Provide the [X, Y] coordinate of the cell's center where the given text is located.  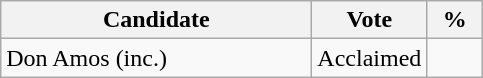
Vote [370, 20]
Acclaimed [370, 58]
Candidate [156, 20]
% [455, 20]
Don Amos (inc.) [156, 58]
